Locate the cell with the specified text and output its [X, Y] center coordinate. 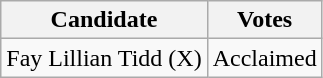
Fay Lillian Tidd (X) [104, 58]
Acclaimed [264, 58]
Candidate [104, 20]
Votes [264, 20]
